Return the [X, Y] coordinate for the center point of the cell that contains the specified text.  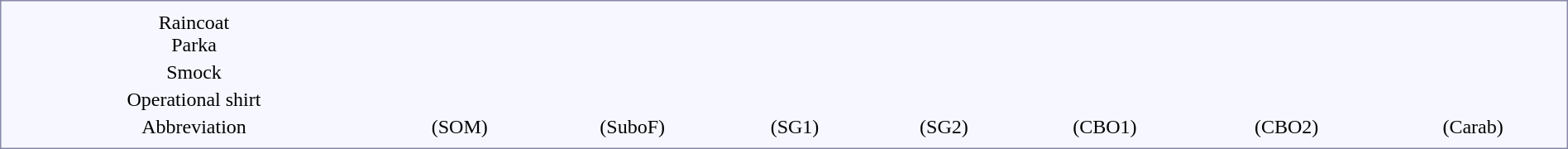
(SG2) [944, 127]
(Carab) [1473, 127]
(SG1) [795, 127]
(SuboF) [633, 127]
(CBO2) [1287, 127]
(CBO1) [1105, 127]
Abbreviation [194, 127]
(SOM) [460, 127]
RaincoatParka [194, 33]
Smock [194, 72]
Operational shirt [194, 99]
